Determine the (X, Y) coordinate at the center of the cell enclosing the given text.  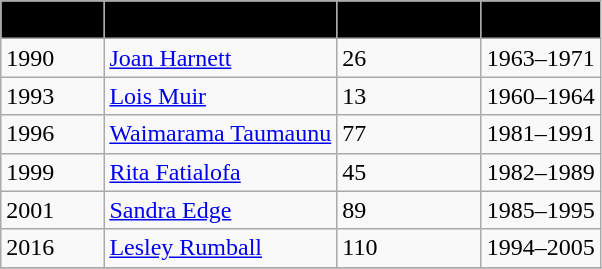
1990 (52, 58)
26 (409, 58)
1982–1989 (540, 172)
45 (409, 172)
1996 (52, 134)
1963–1971 (540, 58)
110 (409, 248)
77 (409, 134)
Lesley Rumball (220, 248)
1985–1995 (540, 210)
2016 (52, 248)
Player (220, 20)
Waimarama Taumaunu (220, 134)
Rita Fatialofa (220, 172)
1994–2005 (540, 248)
1960–1964 (540, 96)
Appearances (409, 20)
Lois Muir (220, 96)
13 (409, 96)
2001 (52, 210)
Sandra Edge (220, 210)
Inducted (52, 20)
Joan Harnett (220, 58)
89 (409, 210)
1981–1991 (540, 134)
1999 (52, 172)
1993 (52, 96)
Years (540, 20)
